Determine the (X, Y) coordinate at the center of the cell enclosing the given text.  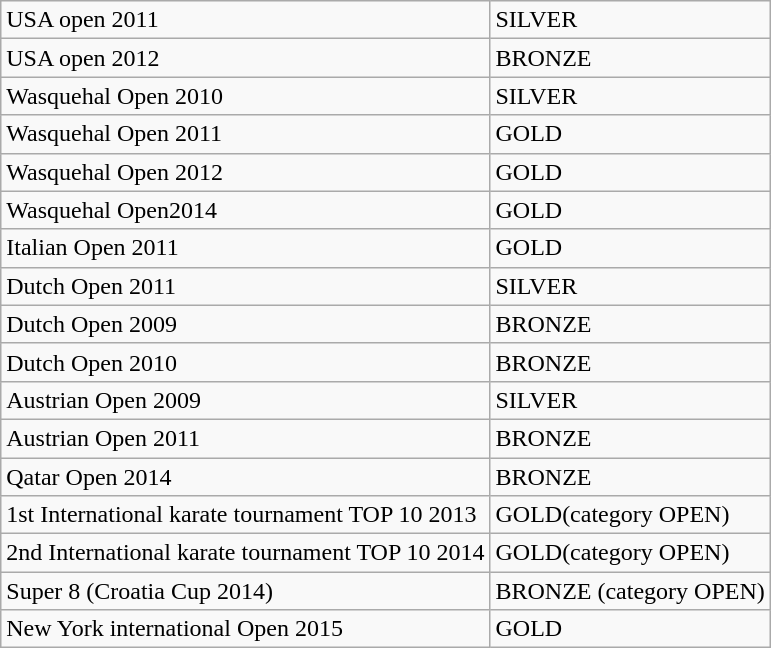
Super 8 (Croatia Cup 2014) (246, 591)
Wasquehal Open 2012 (246, 172)
USA open 2011 (246, 20)
Dutch Open 2010 (246, 362)
Wasquehal Open2014 (246, 210)
Wasquehal Open 2011 (246, 134)
1st International karate tournament TOP 10 2013 (246, 515)
BRONZE (category OPEN) (630, 591)
Qatar Open 2014 (246, 477)
USA open 2012 (246, 58)
2nd International karate tournament TOP 10 2014 (246, 553)
Austrian Open 2011 (246, 438)
Italian Open 2011 (246, 248)
Wasquehal Open 2010 (246, 96)
Dutch Open 2009 (246, 324)
Dutch Open 2011 (246, 286)
Austrian Open 2009 (246, 400)
New York international Open 2015 (246, 629)
